Detect which cell encompasses the target text, then output its (X, Y) center coordinate. 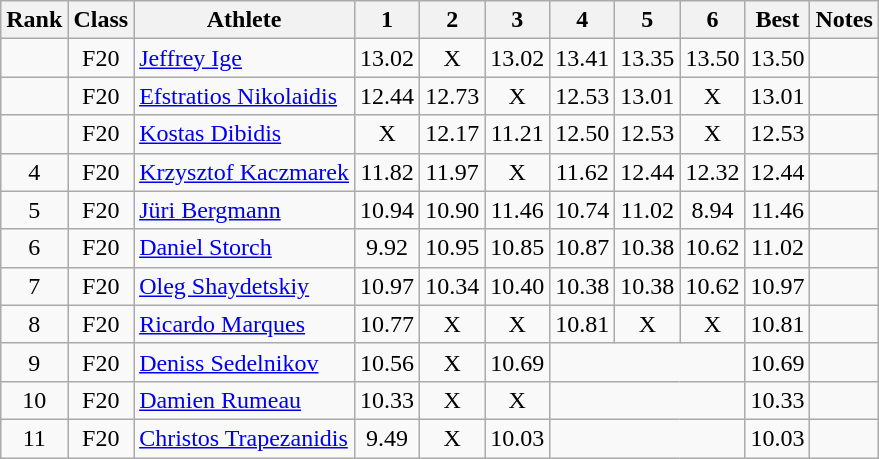
11.97 (452, 172)
12.73 (452, 96)
3 (518, 20)
10.56 (388, 362)
Oleg Shaydetskiy (244, 286)
Damien Rumeau (244, 400)
Rank (34, 20)
11.21 (518, 134)
Ricardo Marques (244, 324)
Efstratios Nikolaidis (244, 96)
10 (34, 400)
Kostas Dibidis (244, 134)
9.92 (388, 248)
Notes (844, 20)
10.74 (582, 210)
10.94 (388, 210)
Deniss Sedelnikov (244, 362)
11.62 (582, 172)
1 (388, 20)
10.95 (452, 248)
9 (34, 362)
10.40 (518, 286)
12.17 (452, 134)
11 (34, 438)
10.87 (582, 248)
12.32 (712, 172)
Best (778, 20)
Krzysztof Kaczmarek (244, 172)
13.41 (582, 58)
9.49 (388, 438)
8 (34, 324)
7 (34, 286)
8.94 (712, 210)
10.90 (452, 210)
Daniel Storch (244, 248)
Christos Trapezanidis (244, 438)
10.85 (518, 248)
Class (101, 20)
10.34 (452, 286)
Athlete (244, 20)
12.50 (582, 134)
11.82 (388, 172)
Jüri Bergmann (244, 210)
13.35 (648, 58)
2 (452, 20)
Jeffrey Ige (244, 58)
10.77 (388, 324)
